Detect which cell encompasses the target text, then output its (x, y) center coordinate. 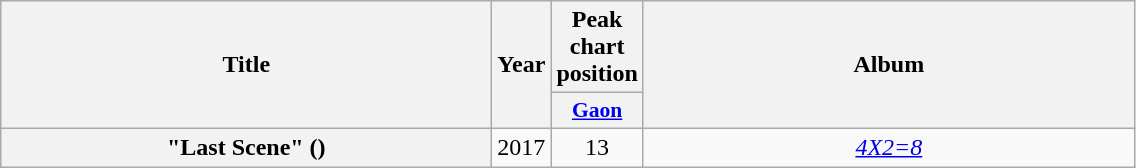
Album (888, 65)
Year (522, 65)
4X2=8 (888, 147)
Gaon (597, 111)
Title (246, 65)
"Last Scene" () (246, 147)
2017 (522, 147)
Peak chart position (597, 47)
13 (597, 147)
